Locate the cell with the specified text and output its (X, Y) center coordinate. 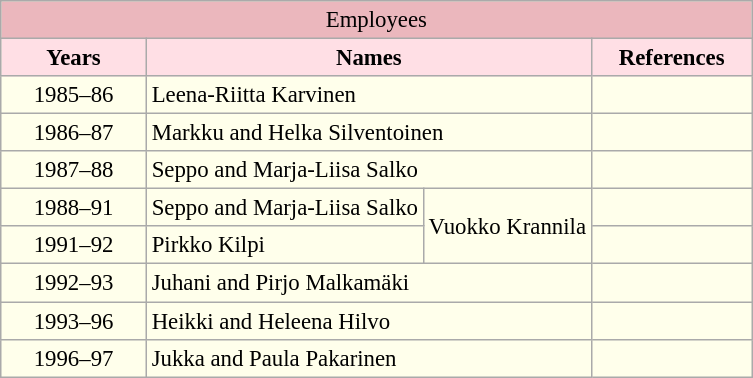
1985–86 (74, 95)
Names (368, 58)
1996–97 (74, 358)
Pirkko Kilpi (284, 245)
References (672, 58)
Leena-Riitta Karvinen (368, 95)
Employees (376, 20)
Jukka and Paula Pakarinen (368, 358)
Vuokko Krannila (507, 226)
1987–88 (74, 170)
1986–87 (74, 133)
Juhani and Pirjo Malkamäki (368, 283)
1988–91 (74, 208)
Heikki and Heleena Hilvo (368, 321)
Markku and Helka Silventoinen (368, 133)
1992–93 (74, 283)
Years (74, 58)
1991–92 (74, 245)
1993–96 (74, 321)
